Scan for the cell matching the given text and deliver its (x, y) coordinate at center. 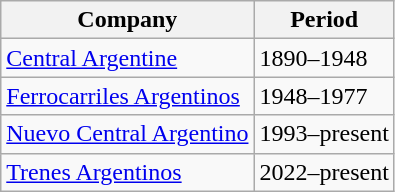
Company (128, 20)
1890–1948 (324, 58)
Nuevo Central Argentino (128, 134)
Ferrocarriles Argentinos (128, 96)
2022–present (324, 172)
1948–1977 (324, 96)
Central Argentine (128, 58)
Trenes Argentinos (128, 172)
1993–present (324, 134)
Period (324, 20)
